For the text-containing cell, return its midpoint in [X, Y] coordinate format. 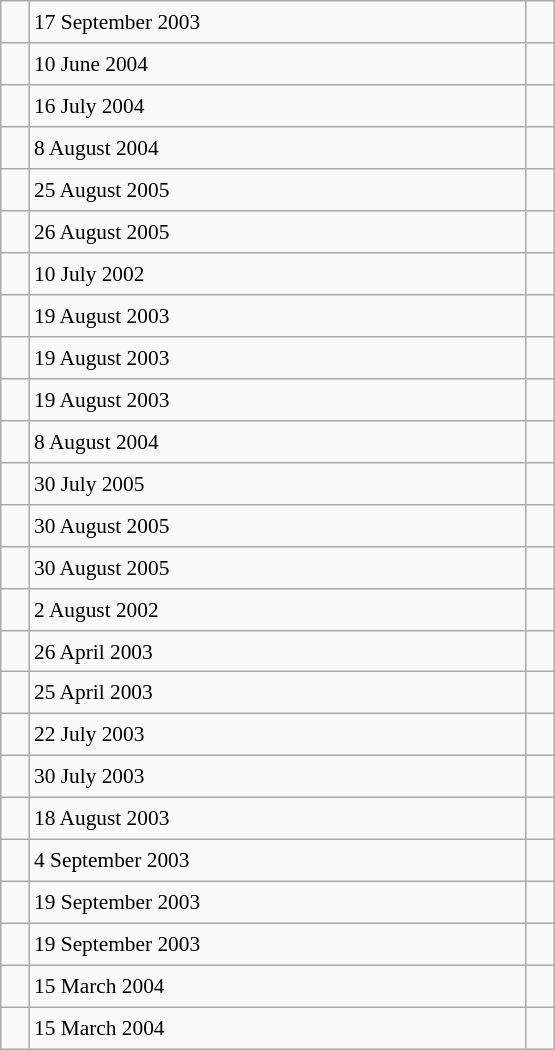
17 September 2003 [278, 22]
25 April 2003 [278, 693]
30 July 2005 [278, 483]
18 August 2003 [278, 819]
16 July 2004 [278, 106]
22 July 2003 [278, 735]
10 July 2002 [278, 274]
30 July 2003 [278, 777]
4 September 2003 [278, 861]
10 June 2004 [278, 64]
25 August 2005 [278, 190]
26 August 2005 [278, 232]
2 August 2002 [278, 609]
26 April 2003 [278, 651]
